Scan for the cell matching the given text and deliver its [x, y] coordinate at center. 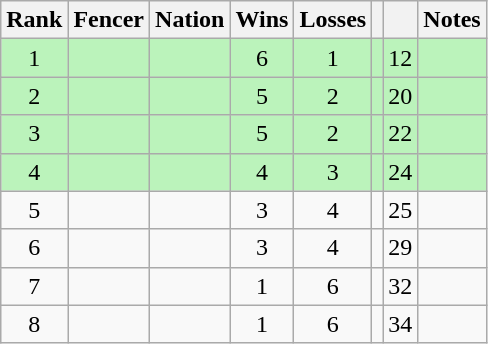
Wins [262, 20]
7 [34, 286]
Rank [34, 20]
Fencer [109, 20]
25 [400, 210]
29 [400, 248]
12 [400, 58]
8 [34, 324]
24 [400, 172]
Nation [190, 20]
22 [400, 134]
34 [400, 324]
Notes [452, 20]
Losses [333, 20]
20 [400, 96]
32 [400, 286]
